From the cell containing the given text, extract its center point as (X, Y) coordinate. 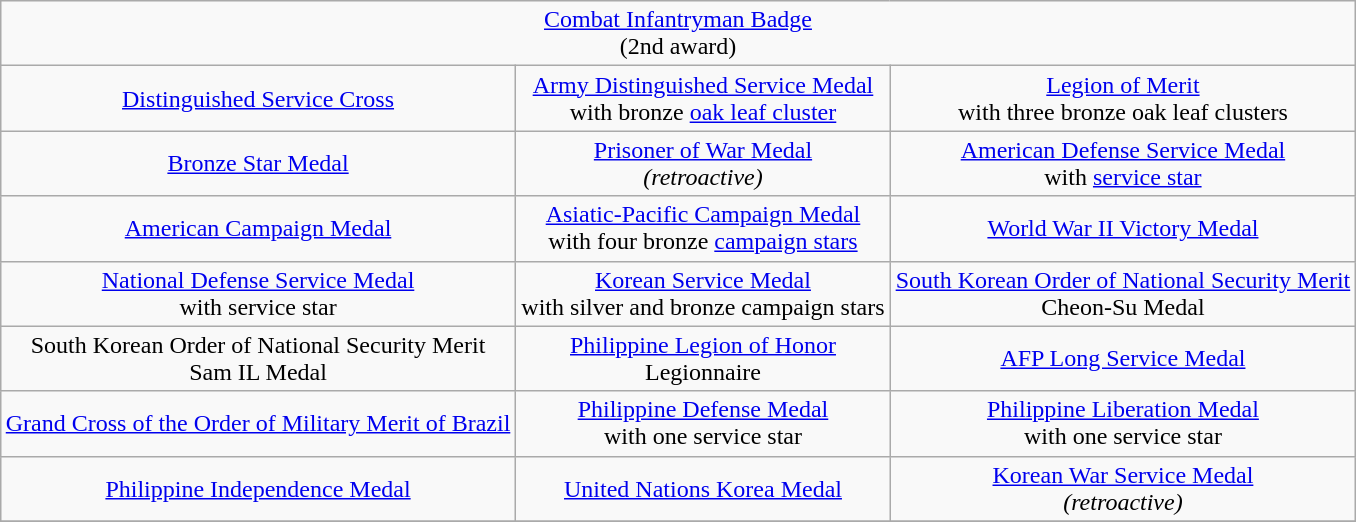
AFP Long Service Medal (1123, 358)
National Defense Service Medalwith service star (258, 294)
American Campaign Medal (258, 228)
South Korean Order of National Security MeritSam IL Medal (258, 358)
Bronze Star Medal (258, 164)
Philippine Defense Medalwith one service star (703, 424)
Korean War Service Medal(retroactive) (1123, 488)
Prisoner of War Medal(retroactive) (703, 164)
Korean Service Medalwith silver and bronze campaign stars (703, 294)
World War II Victory Medal (1123, 228)
Distinguished Service Cross (258, 98)
Philippine Liberation Medalwith one service star (1123, 424)
Philippine Independence Medal (258, 488)
American Defense Service Medalwith service star (1123, 164)
Legion of Meritwith three bronze oak leaf clusters (1123, 98)
United Nations Korea Medal (703, 488)
Combat Infantryman Badge(2nd award) (678, 34)
Philippine Legion of HonorLegionnaire (703, 358)
South Korean Order of National Security MeritCheon-Su Medal (1123, 294)
Asiatic-Pacific Campaign Medalwith four bronze campaign stars (703, 228)
Army Distinguished Service Medalwith bronze oak leaf cluster (703, 98)
Grand Cross of the Order of Military Merit of Brazil (258, 424)
